Extract the (x, y) coordinate from the center of the cell holding the provided text.  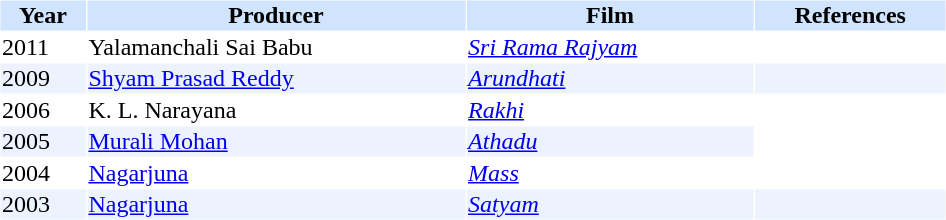
2009 (42, 79)
Satyam (610, 205)
Athadu (610, 141)
Mass (610, 173)
2005 (42, 141)
2003 (42, 205)
Rakhi (610, 110)
References (850, 15)
Shyam Prasad Reddy (276, 79)
Murali Mohan (276, 141)
Arundhati (610, 79)
Sri Rama Rajyam (610, 47)
Film (610, 15)
Producer (276, 15)
K. L. Narayana (276, 110)
2006 (42, 110)
2004 (42, 173)
Yalamanchali Sai Babu (276, 47)
2011 (42, 47)
Year (42, 15)
